For the text-containing cell, return its midpoint in (x, y) coordinate format. 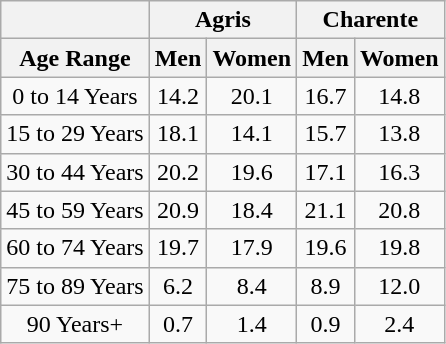
20.1 (252, 96)
14.2 (178, 96)
19.8 (399, 248)
15 to 29 Years (75, 134)
30 to 44 Years (75, 172)
14.8 (399, 96)
19.7 (178, 248)
14.1 (252, 134)
15.7 (326, 134)
13.8 (399, 134)
16.3 (399, 172)
0.9 (326, 324)
18.4 (252, 210)
6.2 (178, 286)
75 to 89 Years (75, 286)
0.7 (178, 324)
17.1 (326, 172)
21.1 (326, 210)
20.9 (178, 210)
16.7 (326, 96)
1.4 (252, 324)
Charente (370, 20)
0 to 14 Years (75, 96)
90 Years+ (75, 324)
2.4 (399, 324)
Agris (222, 20)
Age Range (75, 58)
8.4 (252, 286)
18.1 (178, 134)
12.0 (399, 286)
60 to 74 Years (75, 248)
17.9 (252, 248)
8.9 (326, 286)
20.8 (399, 210)
20.2 (178, 172)
45 to 59 Years (75, 210)
